Pinpoint the cell where the given text exists, returning its [x, y] midpoint coordinate. 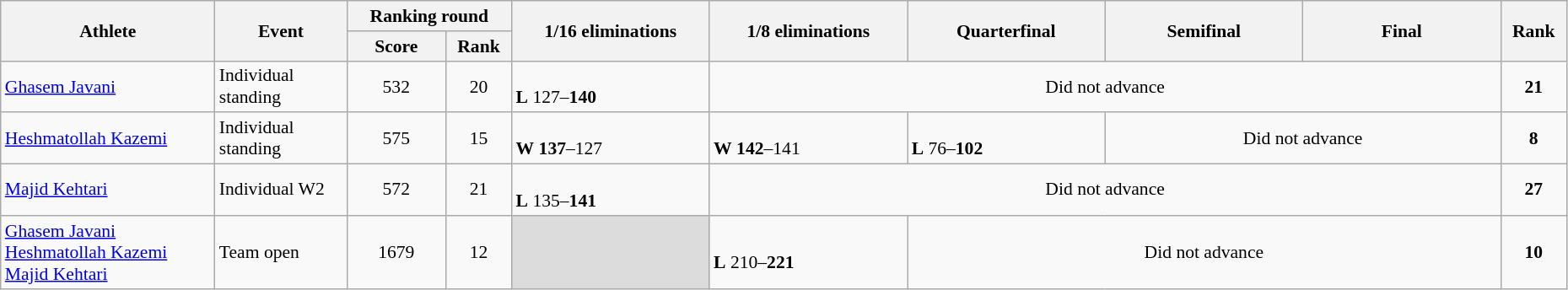
27 [1533, 191]
8 [1533, 138]
W 142–141 [808, 138]
1/16 eliminations [611, 30]
Final [1402, 30]
15 [478, 138]
L 127–140 [611, 86]
Team open [281, 253]
532 [396, 86]
L 76–102 [1007, 138]
12 [478, 253]
Athlete [108, 30]
Quarterfinal [1007, 30]
20 [478, 86]
Semifinal [1204, 30]
Score [396, 46]
W 137–127 [611, 138]
572 [396, 191]
Event [281, 30]
Majid Kehtari [108, 191]
Ghasem JavaniHeshmatollah KazemiMajid Kehtari [108, 253]
1/8 eliminations [808, 30]
L 135–141 [611, 191]
Individual W2 [281, 191]
L 210–221 [808, 253]
10 [1533, 253]
Ghasem Javani [108, 86]
Ranking round [428, 16]
Heshmatollah Kazemi [108, 138]
575 [396, 138]
1679 [396, 253]
